Pinpoint the cell where the given text exists, returning its [X, Y] midpoint coordinate. 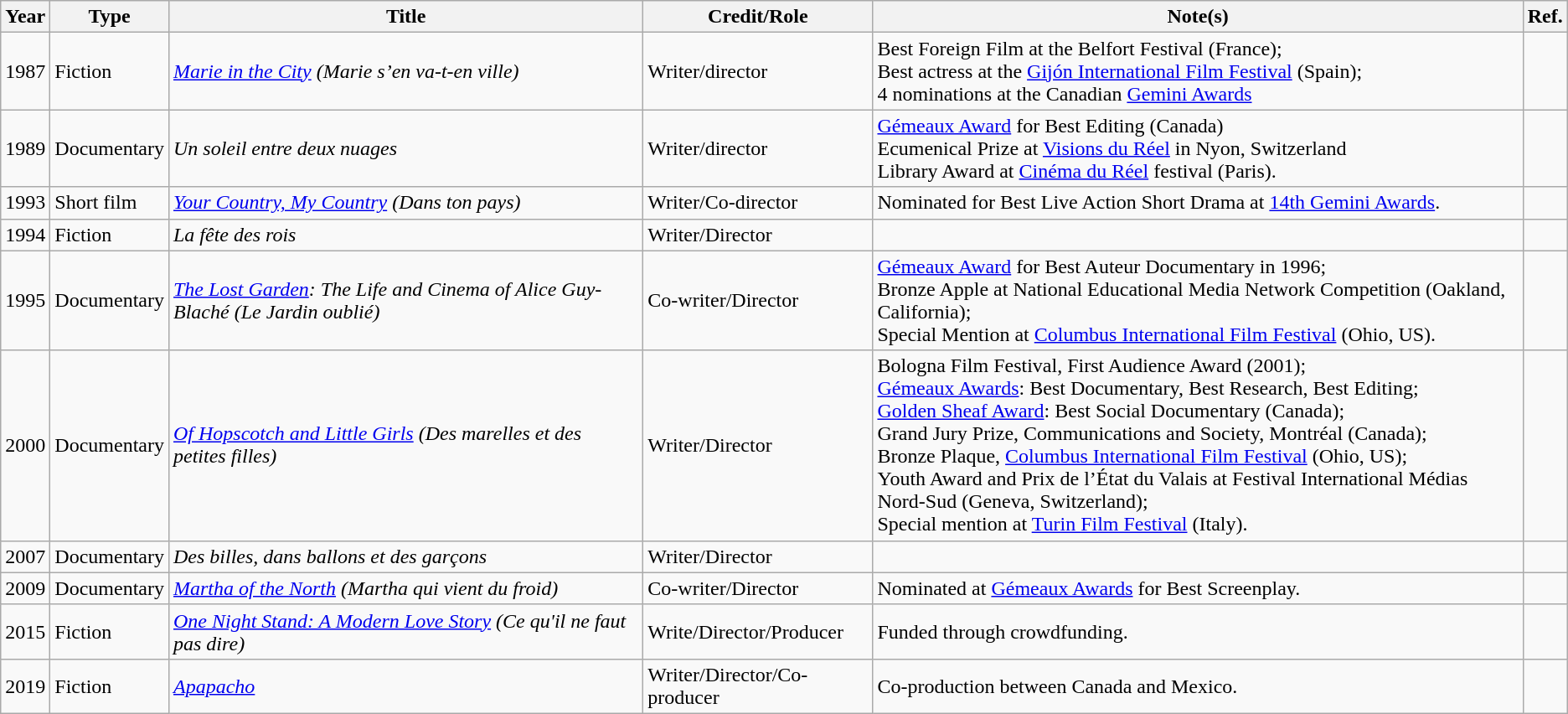
1993 [25, 203]
Nominated at Gémeaux Awards for Best Screenplay. [1198, 588]
Des billes, dans ballons et des garçons [405, 556]
1987 [25, 71]
1989 [25, 148]
Gémeaux Award for Best Editing (Canada)Ecumenical Prize at Visions du Réel in Nyon, SwitzerlandLibrary Award at Cinéma du Réel festival (Paris). [1198, 148]
Ref. [1545, 17]
Title [405, 17]
La fête des rois [405, 235]
The Lost Garden: The Life and Cinema of Alice Guy-Blaché (Le Jardin oublié) [405, 300]
Your Country, My Country (Dans ton pays) [405, 203]
Short film [110, 203]
2009 [25, 588]
2015 [25, 632]
1995 [25, 300]
Co-production between Canada and Mexico. [1198, 686]
2000 [25, 446]
2007 [25, 556]
Credit/Role [758, 17]
Writer/Co-director [758, 203]
One Night Stand: A Modern Love Story (Ce qu'il ne faut pas dire) [405, 632]
Apapacho [405, 686]
Funded through crowdfunding. [1198, 632]
1994 [25, 235]
Note(s) [1198, 17]
2019 [25, 686]
Marie in the City (Marie s’en va-t-en ville) [405, 71]
Type [110, 17]
Writer/Director/Co-producer [758, 686]
Martha of the North (Martha qui vient du froid) [405, 588]
Write/Director/Producer [758, 632]
Of Hopscotch and Little Girls (Des marelles et des petites filles) [405, 446]
Year [25, 17]
Un soleil entre deux nuages [405, 148]
Nominated for Best Live Action Short Drama at 14th Gemini Awards. [1198, 203]
